Extract the [X, Y] coordinate from the center of the cell holding the provided text.  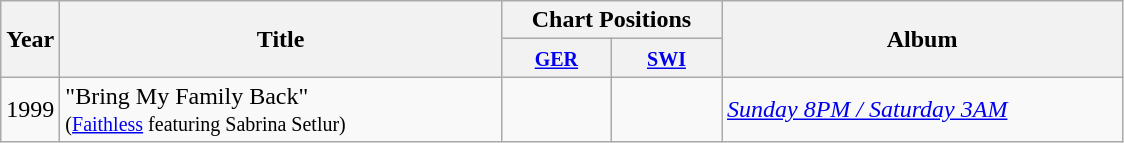
1999 [30, 110]
SWI [666, 58]
Title [281, 39]
Year [30, 39]
Chart Positions [611, 20]
Sunday 8PM / Saturday 3AM [922, 110]
"Bring My Family Back" (Faithless featuring Sabrina Setlur) [281, 110]
Album [922, 39]
GER [556, 58]
